Output the (X, Y) coordinate of the center of the cell containing the given text.  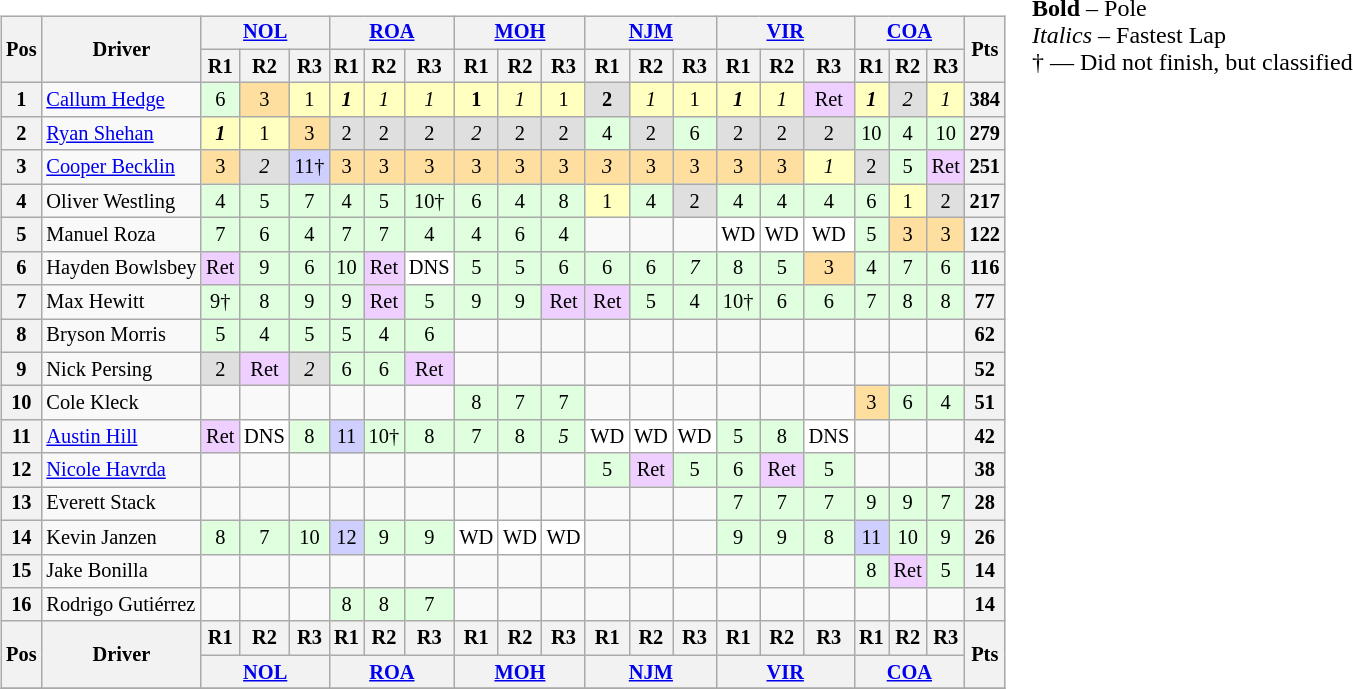
38 (985, 470)
Cooper Becklin (121, 167)
Austin Hill (121, 437)
51 (985, 403)
279 (985, 134)
15 (21, 571)
Rodrigo Gutiérrez (121, 605)
Max Hewitt (121, 302)
42 (985, 437)
116 (985, 268)
26 (985, 537)
Nick Persing (121, 369)
52 (985, 369)
77 (985, 302)
Oliver Westling (121, 201)
Callum Hedge (121, 100)
Bryson Morris (121, 336)
Kevin Janzen (121, 537)
Cole Kleck (121, 403)
Hayden Bowlsbey (121, 268)
Nicole Havrda (121, 470)
11† (310, 167)
217 (985, 201)
62 (985, 336)
Everett Stack (121, 504)
122 (985, 235)
Manuel Roza (121, 235)
16 (21, 605)
28 (985, 504)
Jake Bonilla (121, 571)
Ryan Shehan (121, 134)
384 (985, 100)
13 (21, 504)
9† (220, 302)
251 (985, 167)
